From the cell containing the given text, extract its center point as [x, y] coordinate. 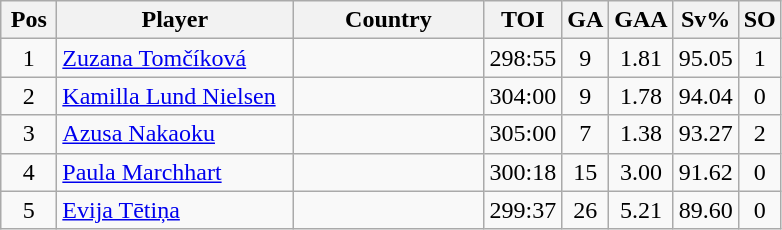
1.78 [641, 96]
94.04 [706, 96]
3.00 [641, 172]
4 [29, 172]
1.81 [641, 58]
93.27 [706, 134]
SO [760, 20]
Player [175, 20]
Paula Marchhart [175, 172]
89.60 [706, 210]
Country [388, 20]
5.21 [641, 210]
91.62 [706, 172]
Zuzana Tomčíková [175, 58]
15 [586, 172]
Azusa Nakaoku [175, 134]
3 [29, 134]
Sv% [706, 20]
95.05 [706, 58]
26 [586, 210]
298:55 [523, 58]
5 [29, 210]
300:18 [523, 172]
304:00 [523, 96]
Evija Tētiņa [175, 210]
TOI [523, 20]
1.38 [641, 134]
GAA [641, 20]
Kamilla Lund Nielsen [175, 96]
7 [586, 134]
305:00 [523, 134]
299:37 [523, 210]
GA [586, 20]
Pos [29, 20]
